Return the [X, Y] coordinate for the center point of the cell that contains the specified text.  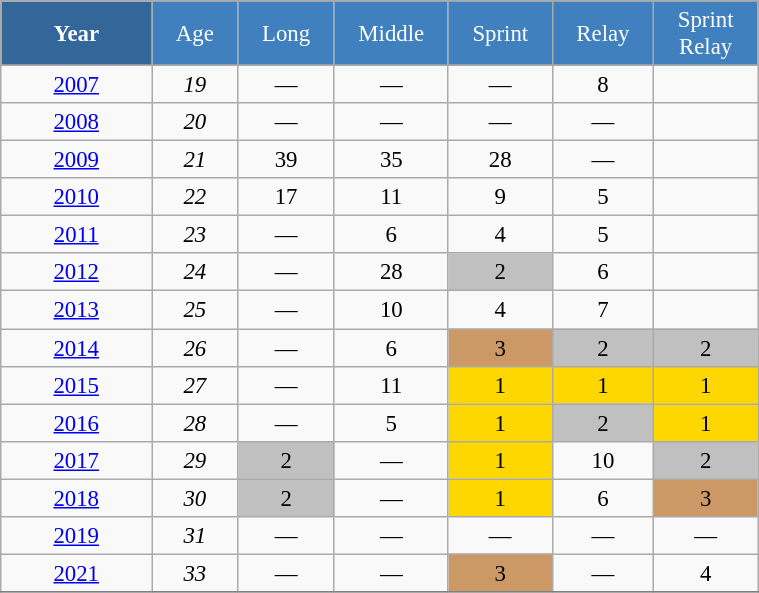
24 [195, 273]
Year [76, 34]
2019 [76, 536]
2018 [76, 498]
30 [195, 498]
2012 [76, 273]
2010 [76, 197]
7 [602, 310]
35 [391, 160]
33 [195, 573]
Relay [602, 34]
2015 [76, 385]
27 [195, 385]
31 [195, 536]
Sprint [500, 34]
2013 [76, 310]
29 [195, 460]
19 [195, 85]
2009 [76, 160]
17 [286, 197]
26 [195, 348]
2008 [76, 122]
2007 [76, 85]
2011 [76, 235]
23 [195, 235]
39 [286, 160]
8 [602, 85]
21 [195, 160]
2016 [76, 423]
Age [195, 34]
20 [195, 122]
Long [286, 34]
2017 [76, 460]
9 [500, 197]
SprintRelay [706, 34]
2014 [76, 348]
2021 [76, 573]
25 [195, 310]
22 [195, 197]
Middle [391, 34]
